From the cell containing the given text, extract its center point as (x, y) coordinate. 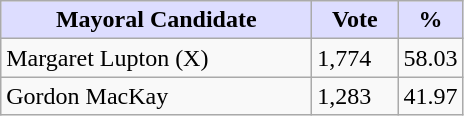
Vote (355, 20)
1,283 (355, 96)
Margaret Lupton (X) (156, 58)
Gordon MacKay (156, 96)
Mayoral Candidate (156, 20)
58.03 (430, 58)
% (430, 20)
41.97 (430, 96)
1,774 (355, 58)
